Locate the cell with the specified text and output its [x, y] center coordinate. 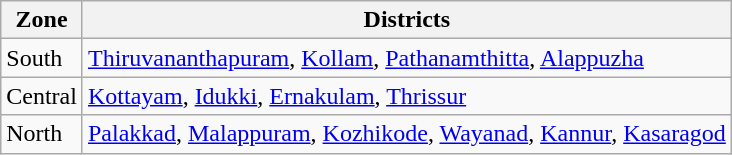
Districts [406, 20]
Kottayam, Idukki, Ernakulam, Thrissur [406, 96]
Palakkad, Malappuram, Kozhikode, Wayanad, Kannur, Kasaragod [406, 134]
Central [42, 96]
Zone [42, 20]
South [42, 58]
North [42, 134]
Thiruvananthapuram, Kollam, Pathanamthitta, Alappuzha [406, 58]
